Identify which cell holds the provided text, then report its [x, y] central coordinate. 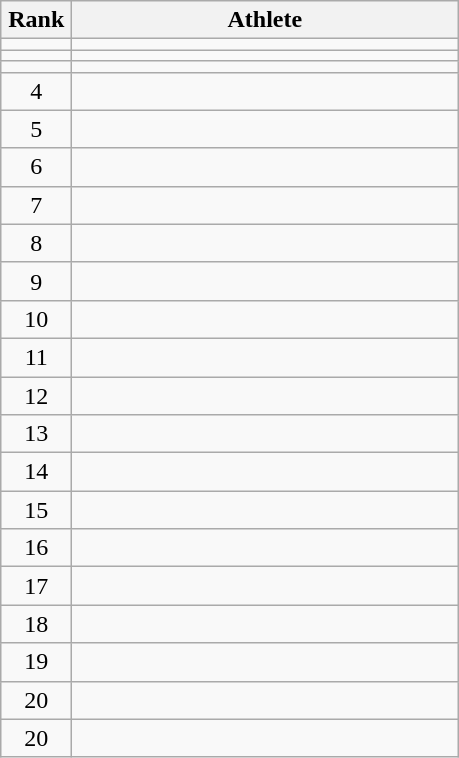
18 [36, 624]
12 [36, 395]
4 [36, 91]
Rank [36, 20]
15 [36, 510]
9 [36, 281]
13 [36, 434]
6 [36, 167]
8 [36, 243]
17 [36, 586]
16 [36, 548]
10 [36, 319]
14 [36, 472]
19 [36, 662]
Athlete [265, 20]
5 [36, 129]
11 [36, 357]
7 [36, 205]
